Search for the cell housing the specified text and yield its (x, y) center coordinate. 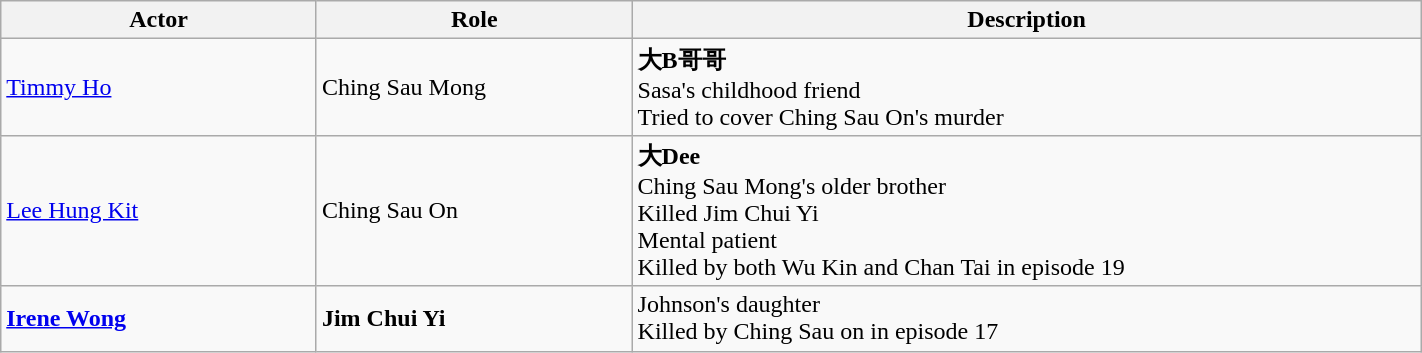
大B哥哥Sasa's childhood friendTried to cover Ching Sau On's murder (1026, 88)
Actor (159, 20)
Description (1026, 20)
Ching Sau Mong (474, 88)
Timmy Ho (159, 88)
大DeeChing Sau Mong's older brotherKilled Jim Chui YiMental patientKilled by both Wu Kin and Chan Tai in episode 19 (1026, 210)
Irene Wong (159, 318)
Role (474, 20)
Jim Chui Yi (474, 318)
Ching Sau On (474, 210)
Johnson's daughterKilled by Ching Sau on in episode 17 (1026, 318)
Lee Hung Kit (159, 210)
